Return [X, Y] of the center of cell containing provided text 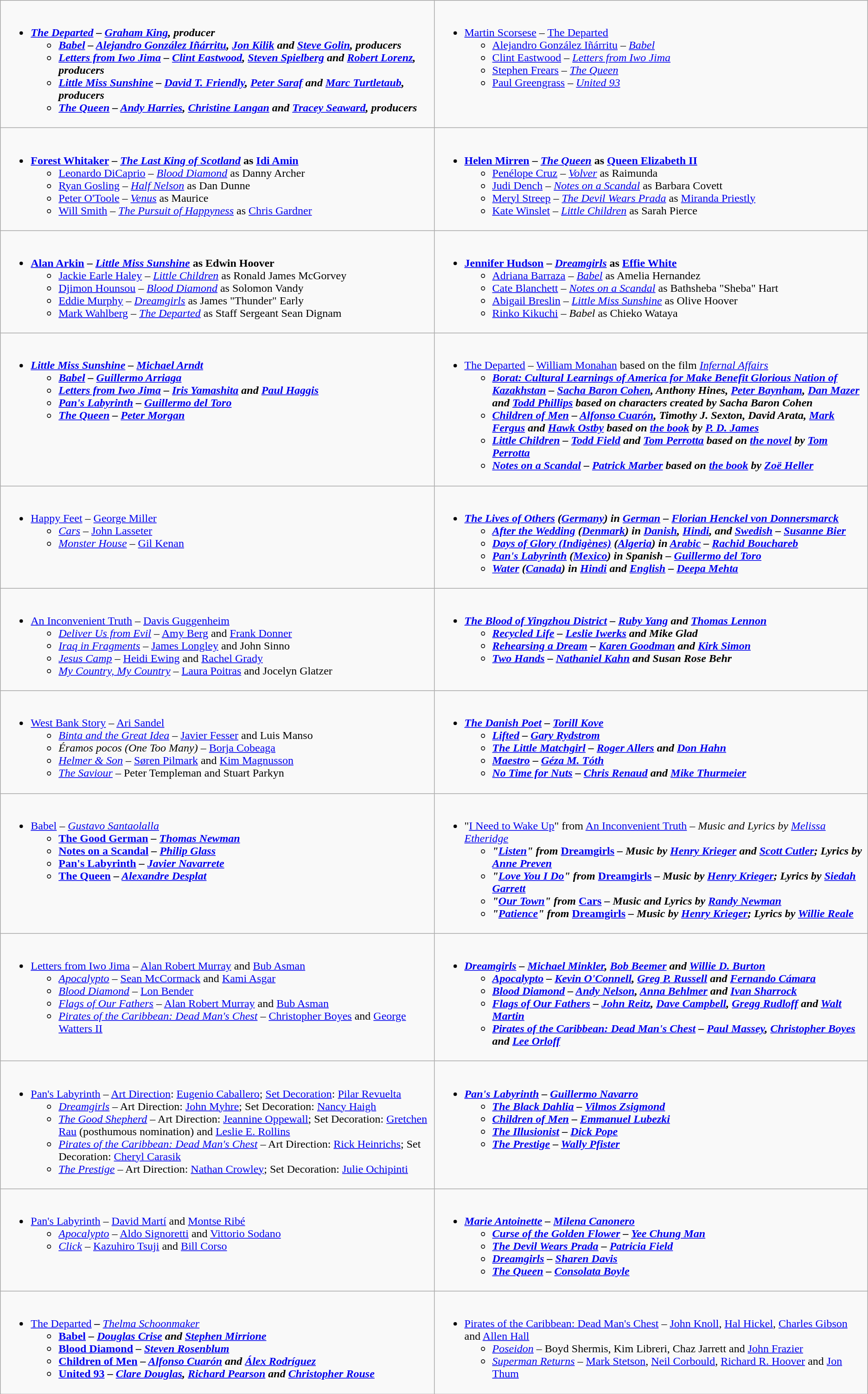
Happy Feet – George MillerCars – John LasseterMonster House – Gil Kenan [217, 537]
Pan's Labyrinth – David Martí and Montse RibéApocalypto – Aldo Signoretti and Vittorio SodanoClick – Kazuhiro Tsuji and Bill Corso [217, 1240]
